Output the [x, y] coordinate of the center of the cell containing the given text.  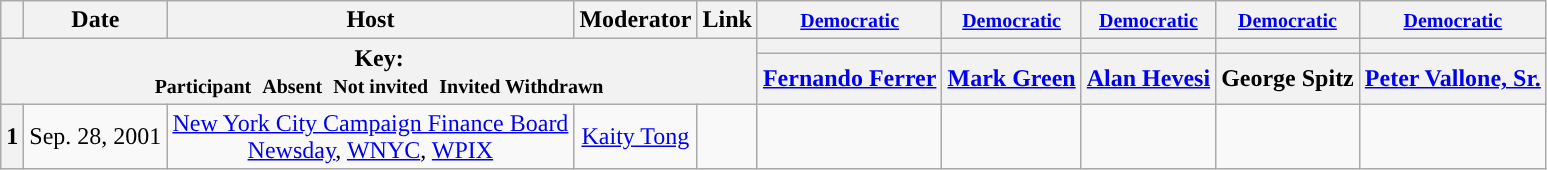
Key: Participant Absent Not invited Invited Withdrawn [380, 72]
Mark Green [1012, 78]
Date [96, 20]
Link [727, 20]
Peter Vallone, Sr. [1452, 78]
Host [370, 20]
New York City Campaign Finance BoardNewsday, WNYC, WPIX [370, 136]
Sep. 28, 2001 [96, 136]
Fernando Ferrer [850, 78]
George Spitz [1288, 78]
1 [12, 136]
Alan Hevesi [1148, 78]
Kaity Tong [636, 136]
Moderator [636, 20]
